Detect which cell encompasses the target text, then output its [X, Y] center coordinate. 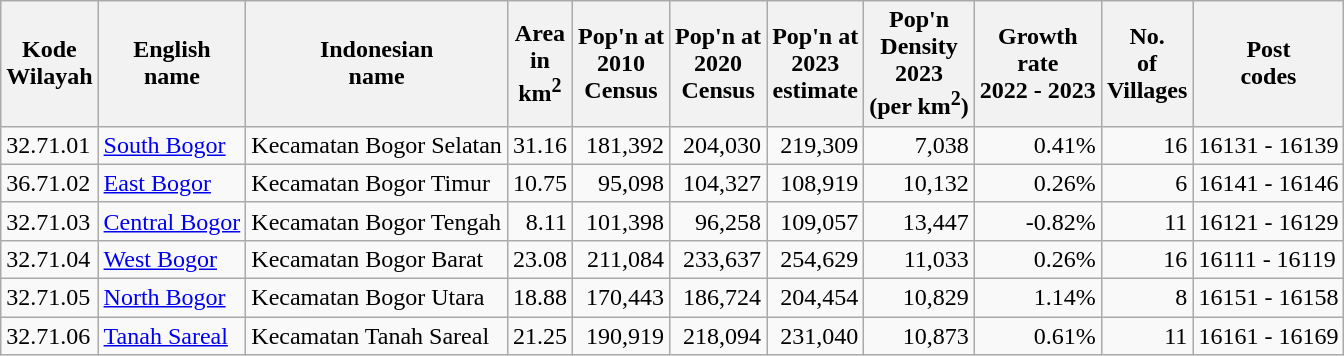
6 [1147, 183]
Kecamatan Bogor Barat [377, 259]
31.16 [540, 145]
204,030 [718, 145]
16161 - 16169 [1268, 336]
16141 - 16146 [1268, 183]
Kecamatan Bogor Timur [377, 183]
16121 - 16129 [1268, 221]
219,309 [816, 145]
Pop'nDensity2023(per km2) [920, 64]
Indonesian name [377, 64]
10,873 [920, 336]
10.75 [540, 183]
32.71.04 [50, 259]
96,258 [718, 221]
186,724 [718, 298]
Kecamatan Bogor Tengah [377, 221]
7,038 [920, 145]
32.71.01 [50, 145]
36.71.02 [50, 183]
Kode Wilayah [50, 64]
10,829 [920, 298]
8 [1147, 298]
Central Bogor [172, 221]
95,098 [620, 183]
21.25 [540, 336]
109,057 [816, 221]
10,132 [920, 183]
18.88 [540, 298]
0.41% [1038, 145]
No.ofVillages [1147, 64]
Postcodes [1268, 64]
32.71.05 [50, 298]
32.71.06 [50, 336]
West Bogor [172, 259]
101,398 [620, 221]
Pop'n at2010Census [620, 64]
16151 - 16158 [1268, 298]
23.08 [540, 259]
-0.82% [1038, 221]
211,084 [620, 259]
108,919 [816, 183]
32.71.03 [50, 221]
170,443 [620, 298]
181,392 [620, 145]
English name [172, 64]
Pop'n at2023estimate [816, 64]
1.14% [1038, 298]
16111 - 16119 [1268, 259]
8.11 [540, 221]
East Bogor [172, 183]
Kecamatan Tanah Sareal [377, 336]
Areainkm2 [540, 64]
Kecamatan Bogor Selatan [377, 145]
104,327 [718, 183]
13,447 [920, 221]
204,454 [816, 298]
231,040 [816, 336]
254,629 [816, 259]
North Bogor [172, 298]
218,094 [718, 336]
Pop'n at2020Census [718, 64]
South Bogor [172, 145]
Tanah Sareal [172, 336]
11,033 [920, 259]
233,637 [718, 259]
0.61% [1038, 336]
Kecamatan Bogor Utara [377, 298]
16131 - 16139 [1268, 145]
190,919 [620, 336]
Growthrate2022 - 2023 [1038, 64]
